Identify which cell holds the provided text, then report its (X, Y) central coordinate. 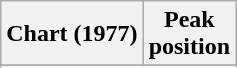
Chart (1977) (72, 34)
Peakposition (189, 34)
